Output the (X, Y) coordinate of the center of the cell containing the given text.  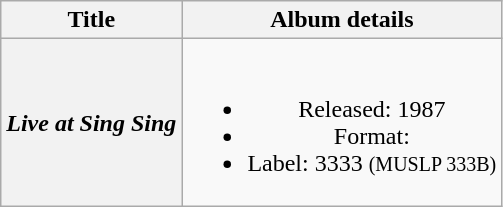
Album details (342, 20)
Live at Sing Sing (92, 122)
Released: 1987Format:Label: 3333 (MUSLP 333B) (342, 122)
Title (92, 20)
